Locate the cell with the specified text and output its [X, Y] center coordinate. 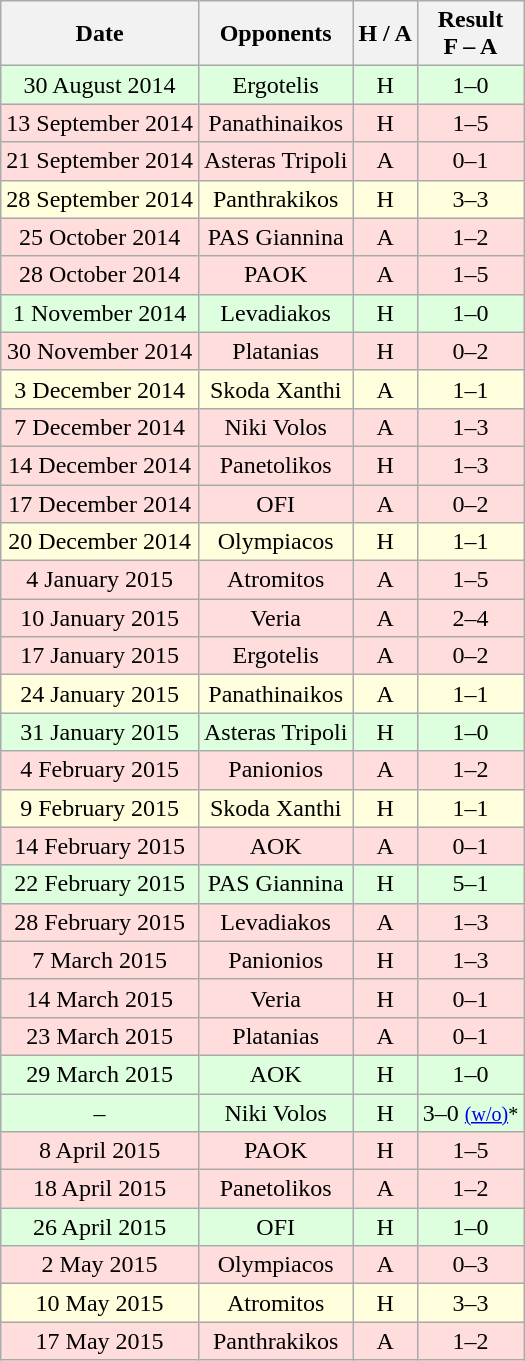
2–4 [470, 618]
28 September 2014 [100, 199]
– [100, 1113]
14 March 2015 [100, 998]
20 December 2014 [100, 542]
10 May 2015 [100, 1303]
26 April 2015 [100, 1227]
9 February 2015 [100, 808]
3–0 (w/o)* [470, 1113]
7 December 2014 [100, 427]
8 April 2015 [100, 1151]
7 March 2015 [100, 960]
Opponents [275, 34]
22 February 2015 [100, 884]
10 January 2015 [100, 618]
25 October 2014 [100, 237]
Date [100, 34]
23 March 2015 [100, 1036]
ResultF – A [470, 34]
18 April 2015 [100, 1189]
21 September 2014 [100, 161]
17 May 2015 [100, 1341]
13 September 2014 [100, 123]
2 May 2015 [100, 1265]
5–1 [470, 884]
H / A [385, 34]
4 February 2015 [100, 770]
29 March 2015 [100, 1074]
30 August 2014 [100, 85]
3 December 2014 [100, 389]
28 October 2014 [100, 275]
30 November 2014 [100, 351]
28 February 2015 [100, 922]
17 December 2014 [100, 503]
31 January 2015 [100, 732]
14 February 2015 [100, 846]
17 January 2015 [100, 656]
4 January 2015 [100, 580]
24 January 2015 [100, 694]
0–3 [470, 1265]
1 November 2014 [100, 313]
14 December 2014 [100, 465]
